Output the (x, y) coordinate of the center of the cell containing the given text.  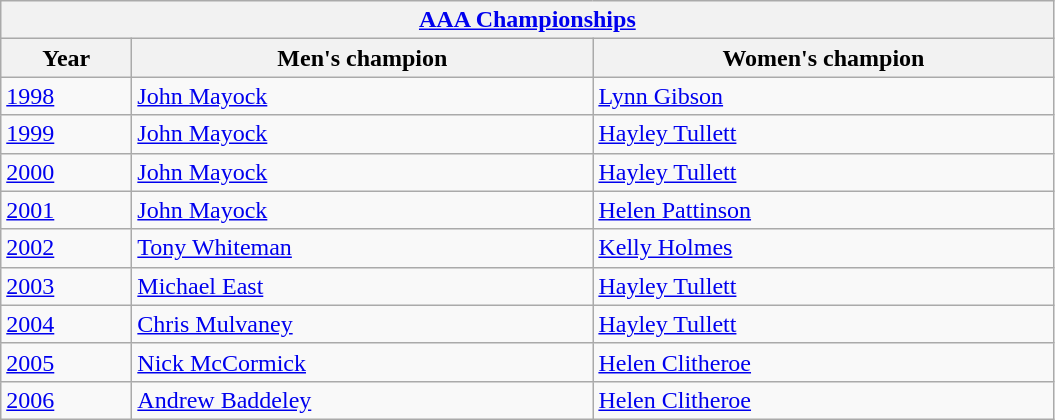
Kelly Holmes (824, 248)
1999 (66, 134)
2000 (66, 172)
2006 (66, 400)
Chris Mulvaney (362, 324)
Lynn Gibson (824, 96)
AAA Championships (528, 20)
2004 (66, 324)
Women's champion (824, 58)
Men's champion (362, 58)
Michael East (362, 286)
2002 (66, 248)
Andrew Baddeley (362, 400)
Tony Whiteman (362, 248)
1998 (66, 96)
2001 (66, 210)
Year (66, 58)
2003 (66, 286)
Nick McCormick (362, 362)
Helen Pattinson (824, 210)
2005 (66, 362)
